Find where the given text appears and provide that cell's center as [X, Y] coordinate. 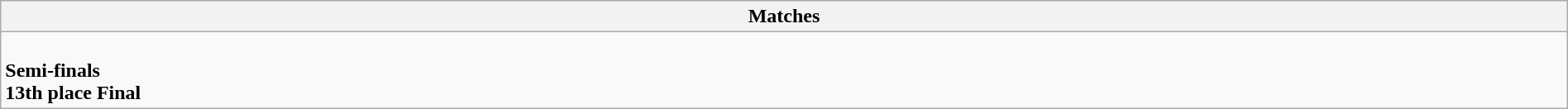
Semi-finals 13th place Final [784, 70]
Matches [784, 17]
